Identify which cell holds the provided text, then report its (x, y) central coordinate. 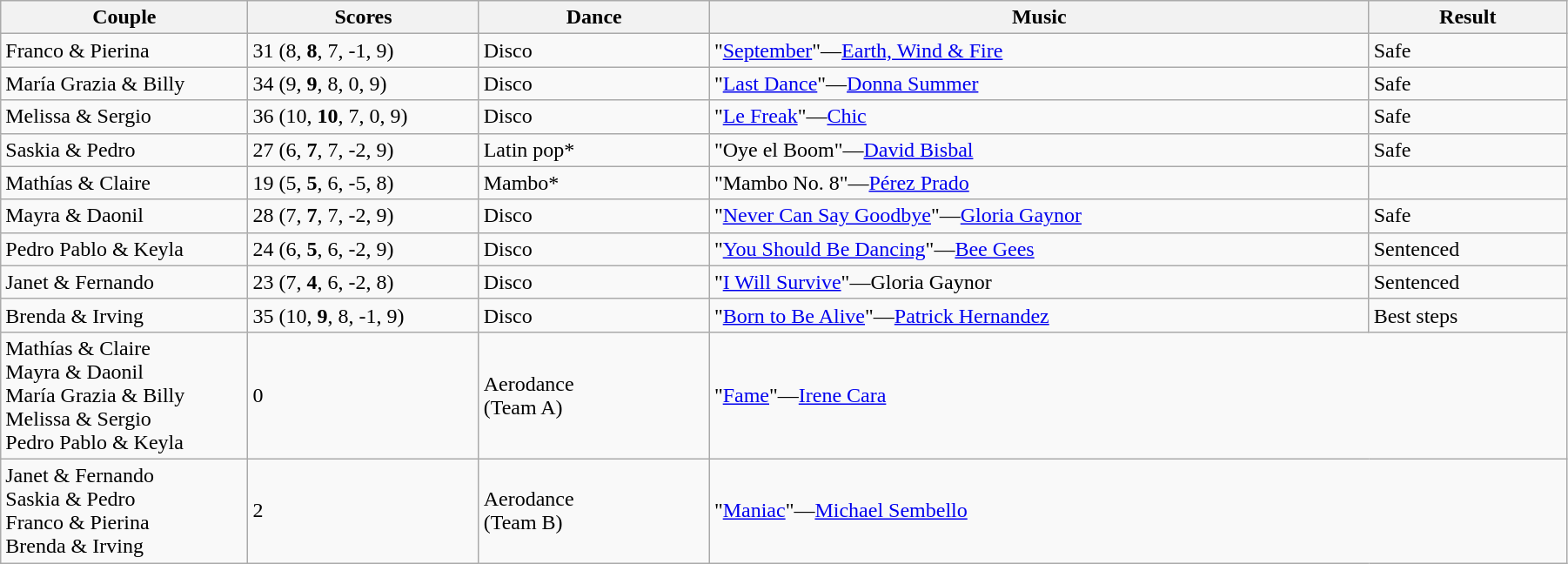
24 (6, 5, 6, -2, 9) (364, 249)
Melissa & Sergio (124, 117)
23 (7, 4, 6, -2, 8) (364, 282)
"Fame"—Irene Cara (1138, 395)
34 (9, 9, 8, 0, 9) (364, 84)
Dance (593, 17)
Janet & FernandoSaskia & PedroFranco & PierinaBrenda & Irving (124, 510)
Saskia & Pedro (124, 150)
19 (5, 5, 6, -5, 8) (364, 183)
Mathías & Claire (124, 183)
Mathías & ClaireMayra & DaonilMaría Grazia & BillyMelissa & SergioPedro Pablo & Keyla (124, 395)
"Le Freak"—Chic (1039, 117)
Janet & Fernando (124, 282)
"Oye el Boom"—David Bisbal (1039, 150)
Scores (364, 17)
27 (6, 7, 7, -2, 9) (364, 150)
28 (7, 7, 7, -2, 9) (364, 216)
"Mambo No. 8"—Pérez Prado (1039, 183)
Result (1467, 17)
"Never Can Say Goodbye"—Gloria Gaynor (1039, 216)
"Last Dance"—Donna Summer (1039, 84)
"Born to Be Alive"—Patrick Hernandez (1039, 315)
31 (8, 8, 7, -1, 9) (364, 50)
"You Should Be Dancing"—Bee Gees (1039, 249)
36 (10, 10, 7, 0, 9) (364, 117)
Brenda & Irving (124, 315)
Couple (124, 17)
35 (10, 9, 8, -1, 9) (364, 315)
Aerodance(Team A) (593, 395)
Best steps (1467, 315)
Music (1039, 17)
"I Will Survive"—Gloria Gaynor (1039, 282)
Franco & Pierina (124, 50)
Latin pop* (593, 150)
Aerodance(Team B) (593, 510)
"September"—Earth, Wind & Fire (1039, 50)
Mayra & Daonil (124, 216)
María Grazia & Billy (124, 84)
Mambo* (593, 183)
"Maniac"—Michael Sembello (1138, 510)
2 (364, 510)
Pedro Pablo & Keyla (124, 249)
0 (364, 395)
